Extract the [X, Y] coordinate from the center of the cell holding the provided text.  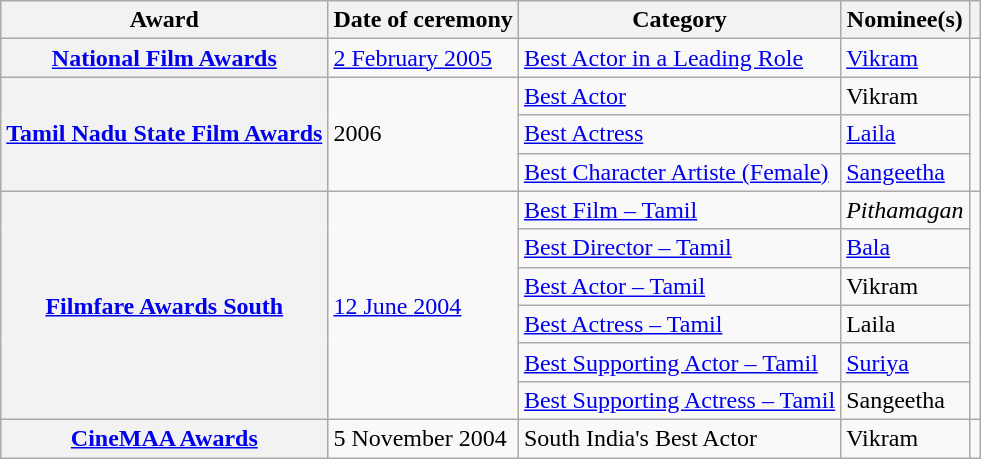
Best Actor [679, 96]
Filmfare Awards South [164, 305]
Best Character Artiste (Female) [679, 172]
Best Actor – Tamil [679, 286]
5 November 2004 [424, 438]
Best Supporting Actress – Tamil [679, 400]
2006 [424, 134]
Best Supporting Actor – Tamil [679, 362]
Best Film – Tamil [679, 210]
2 February 2005 [424, 58]
12 June 2004 [424, 305]
Bala [905, 248]
Suriya [905, 362]
CineMAA Awards [164, 438]
Best Director – Tamil [679, 248]
Best Actress – Tamil [679, 324]
National Film Awards [164, 58]
Date of ceremony [424, 20]
Best Actor in a Leading Role [679, 58]
Award [164, 20]
Tamil Nadu State Film Awards [164, 134]
Category [679, 20]
South India's Best Actor [679, 438]
Nominee(s) [905, 20]
Best Actress [679, 134]
Pithamagan [905, 210]
